Search for the cell housing the specified text and yield its [X, Y] center coordinate. 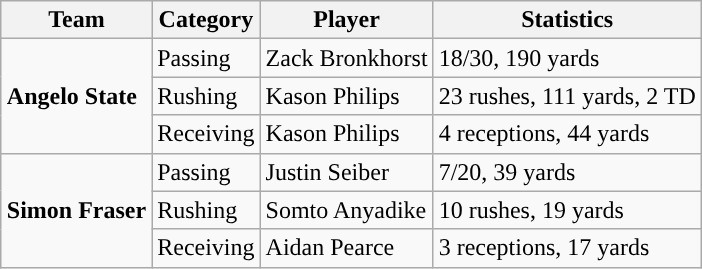
Team [76, 20]
10 rushes, 19 yards [567, 210]
Aidan Pearce [346, 248]
Category [206, 20]
7/20, 39 yards [567, 172]
Statistics [567, 20]
Player [346, 20]
3 receptions, 17 yards [567, 248]
4 receptions, 44 yards [567, 134]
Justin Seiber [346, 172]
Somto Anyadike [346, 210]
18/30, 190 yards [567, 58]
Angelo State [76, 96]
Simon Fraser [76, 210]
23 rushes, 111 yards, 2 TD [567, 96]
Zack Bronkhorst [346, 58]
